Determine the [x, y] coordinate at the center of the cell enclosing the given text.  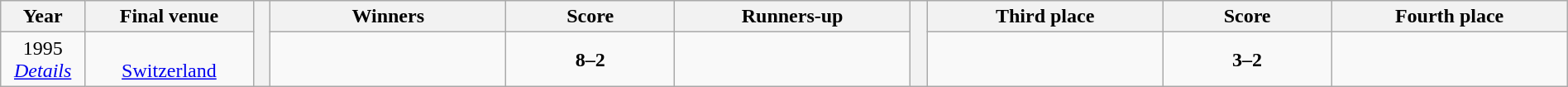
Runners-up [792, 17]
Switzerland [170, 60]
Year [43, 17]
Third place [1045, 17]
8–2 [590, 60]
3–2 [1247, 60]
Winners [389, 17]
Final venue [170, 17]
1995 Details [43, 60]
Fourth place [1449, 17]
